Find where the given text appears and provide that cell's center as [X, Y] coordinate. 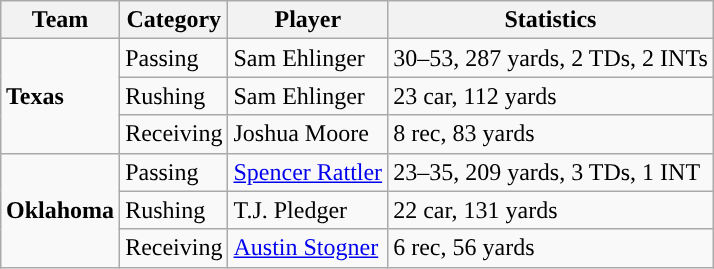
Texas [60, 96]
8 rec, 83 yards [551, 134]
23–35, 209 yards, 3 TDs, 1 INT [551, 172]
Player [308, 20]
22 car, 131 yards [551, 210]
30–53, 287 yards, 2 TDs, 2 INTs [551, 58]
Oklahoma [60, 210]
23 car, 112 yards [551, 96]
Spencer Rattler [308, 172]
T.J. Pledger [308, 210]
Team [60, 20]
6 rec, 56 yards [551, 248]
Austin Stogner [308, 248]
Joshua Moore [308, 134]
Category [174, 20]
Statistics [551, 20]
